Return (X, Y) of the center of cell containing provided text 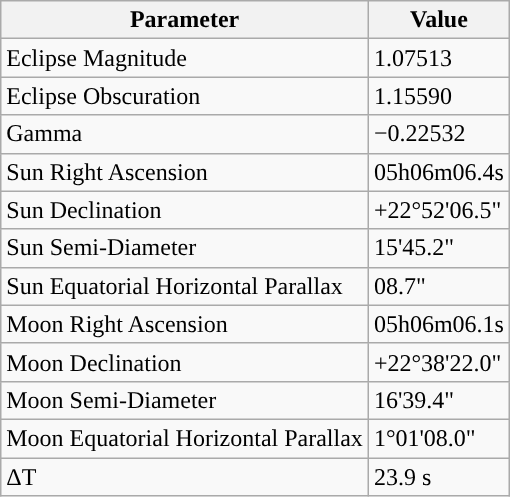
Moon Semi-Diameter (185, 400)
Sun Right Ascension (185, 172)
Sun Declination (185, 210)
ΔT (185, 477)
Moon Right Ascension (185, 324)
1°01'08.0" (438, 438)
05h06m06.4s (438, 172)
Gamma (185, 134)
23.9 s (438, 477)
1.15590 (438, 96)
Eclipse Magnitude (185, 58)
Sun Equatorial Horizontal Parallax (185, 286)
Parameter (185, 20)
−0.22532 (438, 134)
Sun Semi-Diameter (185, 248)
+22°52'06.5" (438, 210)
15'45.2" (438, 248)
05h06m06.1s (438, 324)
Moon Declination (185, 362)
Eclipse Obscuration (185, 96)
+22°38'22.0" (438, 362)
16'39.4" (438, 400)
Value (438, 20)
08.7" (438, 286)
Moon Equatorial Horizontal Parallax (185, 438)
1.07513 (438, 58)
